From the cell containing the given text, extract its center point as (x, y) coordinate. 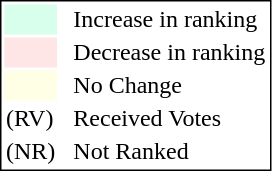
No Change (170, 85)
Decrease in ranking (170, 53)
Received Votes (170, 119)
(RV) (30, 119)
Increase in ranking (170, 19)
Not Ranked (170, 151)
(NR) (30, 151)
